Return the (x, y) coordinate for the center point of the cell that contains the specified text.  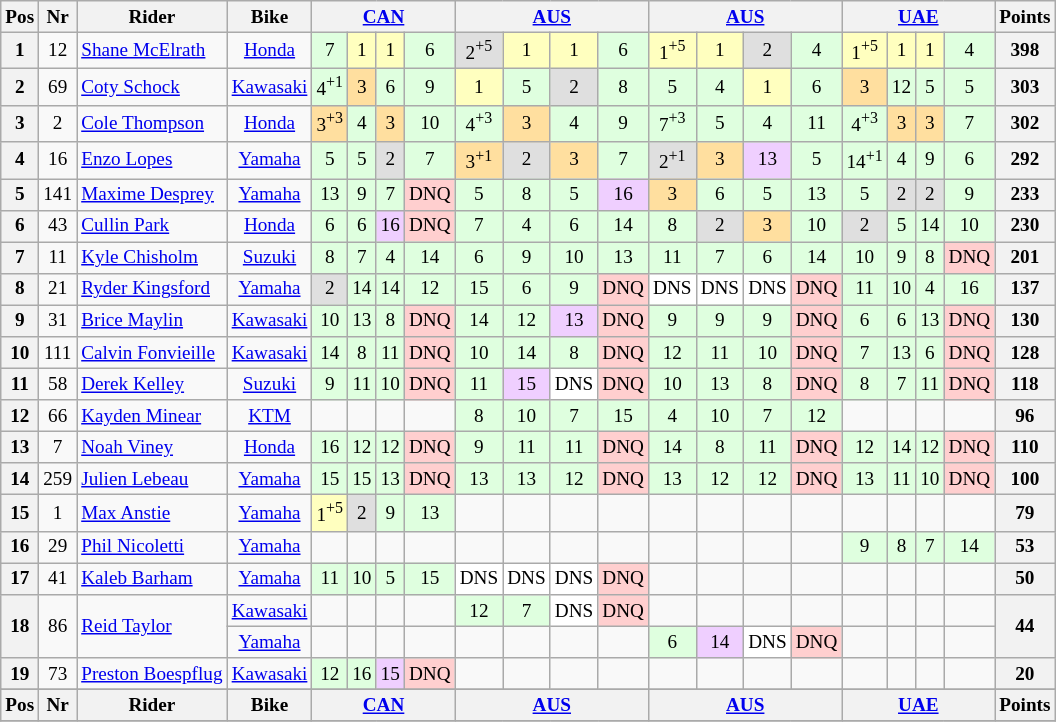
Calvin Fonvieille (152, 353)
86 (58, 626)
Brice Maylin (152, 321)
Maxime Desprey (152, 194)
118 (1025, 384)
398 (1025, 50)
21 (58, 289)
19 (20, 674)
Max Anstie (152, 514)
29 (58, 547)
Preston Boespflug (152, 674)
Cullin Park (152, 226)
73 (58, 674)
79 (1025, 514)
137 (1025, 289)
50 (1025, 579)
303 (1025, 88)
Noah Viney (152, 447)
14+1 (864, 160)
Derek Kelley (152, 384)
230 (1025, 226)
18 (20, 626)
Julien Lebeau (152, 479)
100 (1025, 479)
Cole Thompson (152, 124)
Phil Nicoletti (152, 547)
58 (58, 384)
44 (1025, 626)
Shane McElrath (152, 50)
2+5 (479, 50)
Kayden Minear (152, 416)
96 (1025, 416)
53 (1025, 547)
17 (20, 579)
130 (1025, 321)
4+1 (330, 88)
233 (1025, 194)
Kaleb Barham (152, 579)
201 (1025, 258)
141 (58, 194)
Enzo Lopes (152, 160)
69 (58, 88)
3+1 (479, 160)
7+3 (673, 124)
KTM (270, 416)
128 (1025, 353)
Kyle Chisholm (152, 258)
302 (1025, 124)
259 (58, 479)
2+1 (673, 160)
Reid Taylor (152, 626)
Ryder Kingsford (152, 289)
Coty Schock (152, 88)
66 (58, 416)
292 (1025, 160)
31 (58, 321)
3+3 (330, 124)
41 (58, 579)
20 (1025, 674)
111 (58, 353)
43 (58, 226)
110 (1025, 447)
